Return (x, y) of the center of cell containing provided text 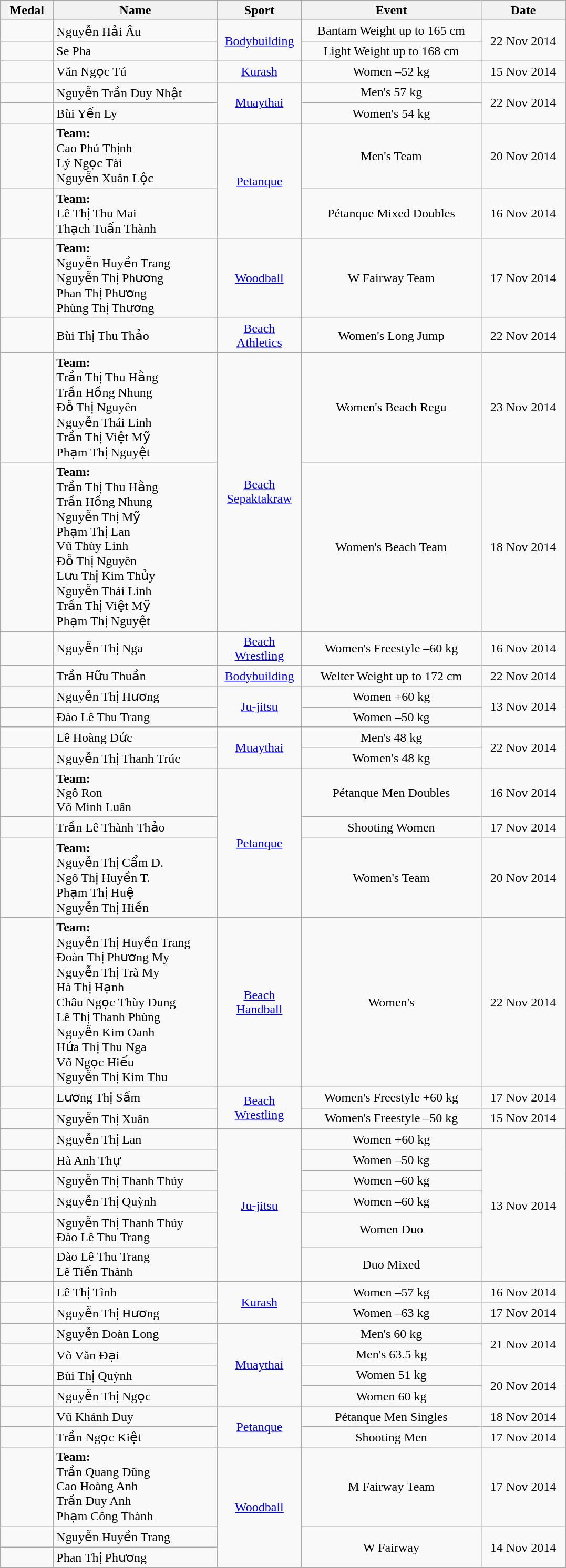
Bùi Thị Quỳnh (136, 1375)
Shooting Women (391, 827)
Võ Văn Đại (136, 1355)
Medal (27, 11)
Women 51 kg (391, 1375)
Team:Nguyễn Huyền TrangNguyễn Thị PhươngPhan Thị PhươngPhùng Thị Thương (136, 278)
Đào Lê Thu TrangLê Tiến Thành (136, 1265)
Nguyễn Thị Lan (136, 1139)
W Fairway (391, 1548)
Văn Ngọc Tú (136, 71)
Beach Sepaktakraw (260, 492)
Beach Athletics (260, 335)
Women's Freestyle +60 kg (391, 1098)
Team:Trần Thị Thu HằngTrần Hồng NhungĐỗ Thị NguyênNguyễn Thái LinhTrần Thị Việt MỹPhạm Thị Nguyệt (136, 408)
Women's Long Jump (391, 335)
Women –52 kg (391, 71)
Hà Anh Thự (136, 1160)
Event (391, 11)
Lê Thị Tình (136, 1292)
Nguyễn Thị Quỳnh (136, 1201)
Nguyễn Thị Ngọc (136, 1396)
Bantam Weight up to 165 cm (391, 31)
Women's 48 kg (391, 758)
Bùi Thị Thu Thảo (136, 335)
Trần Hữu Thuần (136, 676)
Nguyễn Thị Thanh Thúy (136, 1181)
Women's Beach Regu (391, 408)
Vũ Khánh Duy (136, 1417)
Lê Hoàng Đức (136, 738)
Team:Lê Thị Thu MaiThạch Tuấn Thành (136, 213)
Welter Weight up to 172 cm (391, 676)
Light Weight up to 168 cm (391, 51)
Shooting Men (391, 1437)
Men's 57 kg (391, 92)
Women's Freestyle –50 kg (391, 1118)
Lương Thị Sấm (136, 1098)
Women's 54 kg (391, 113)
Nguyễn Thị Thanh Trúc (136, 758)
Nguyễn Thị Xuân (136, 1118)
Duo Mixed (391, 1265)
Nguyễn Thị Nga (136, 648)
Men's Team (391, 156)
Men's 48 kg (391, 738)
Team:Nguyễn Thị Cẩm D.Ngô Thị Huyền T.Phạm Thị HuệNguyễn Thị Hiền (136, 877)
W Fairway Team (391, 278)
Men's 60 kg (391, 1334)
Nguyễn Hải Âu (136, 31)
Pétanque Mixed Doubles (391, 213)
Date (523, 11)
Men's 63.5 kg (391, 1355)
Women Duo (391, 1229)
M Fairway Team (391, 1487)
Trần Ngọc Kiệt (136, 1437)
Đào Lê Thu Trang (136, 717)
Women 60 kg (391, 1396)
Women's Freestyle –60 kg (391, 648)
Women –63 kg (391, 1313)
14 Nov 2014 (523, 1548)
Name (136, 11)
Phan Thị Phương (136, 1557)
Women's (391, 1002)
Team:Ngô RonVõ Minh Luân (136, 793)
Nguyễn Huyền Trang (136, 1537)
Women's Beach Team (391, 547)
Pétanque Men Doubles (391, 793)
21 Nov 2014 (523, 1344)
Nguyễn Đoàn Long (136, 1334)
Se Pha (136, 51)
Nguyễn Thị Thanh ThúyĐào Lê Thu Trang (136, 1229)
Women –57 kg (391, 1292)
Trần Lê Thành Thảo (136, 827)
Women's Team (391, 877)
Beach Handball (260, 1002)
Nguyễn Trần Duy Nhật (136, 92)
Team:Trần Quang DũngCao Hoàng AnhTrần Duy AnhPhạm Công Thành (136, 1487)
Bùi Yến Ly (136, 113)
Sport (260, 11)
23 Nov 2014 (523, 408)
Pétanque Men Singles (391, 1417)
Team:Cao Phú ThịnhLý Ngọc TàiNguyễn Xuân Lộc (136, 156)
